Return [x, y] of the center of cell containing provided text 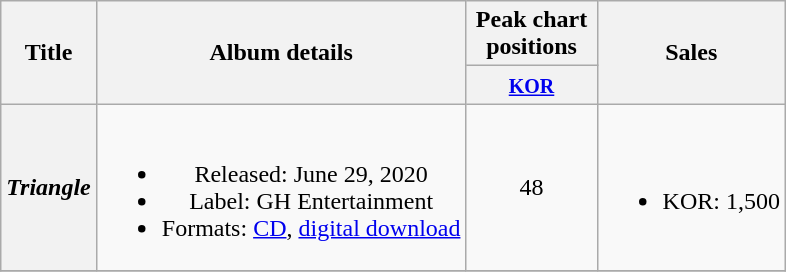
Album details [281, 52]
Title [49, 52]
Peak chart positions [532, 34]
Sales [691, 52]
Released: June 29, 2020Label: GH EntertainmentFormats: CD, digital download [281, 188]
KOR: 1,500 [691, 188]
48 [532, 188]
KOR [532, 85]
Triangle [49, 188]
